Capture the cell that displays the provided text and extract its (X, Y) central coordinate. 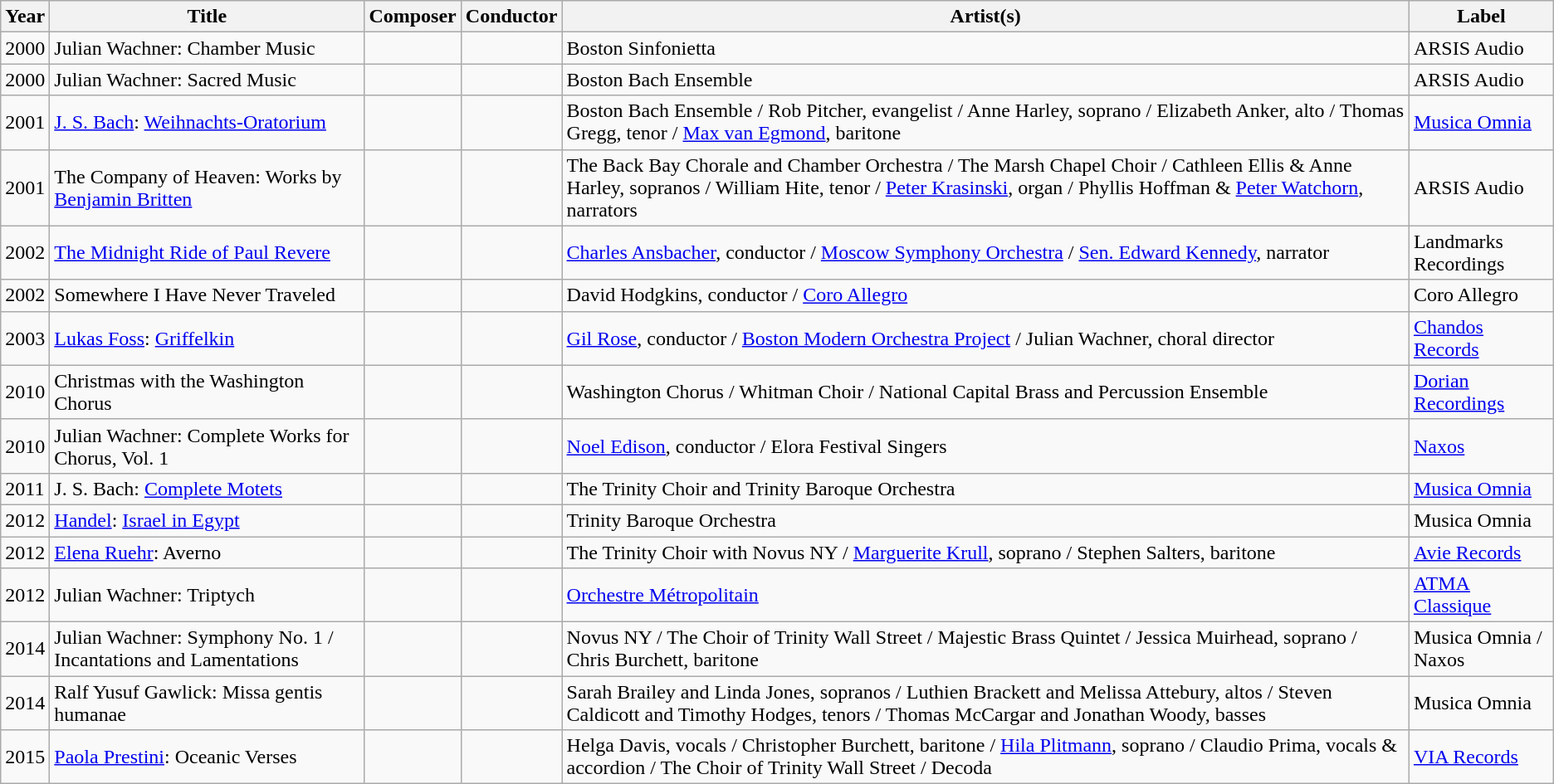
2011 (25, 489)
Boston Bach Ensemble (985, 80)
Lukas Foss: Griffelkin (208, 338)
The Trinity Choir and Trinity Baroque Orchestra (985, 489)
Musica Omnia / Naxos (1481, 649)
Julian Wachner: Sacred Music (208, 80)
Chandos Records (1481, 338)
Avie Records (1481, 552)
Julian Wachner: Chamber Music (208, 48)
Dorian Recordings (1481, 392)
Novus NY / The Choir of Trinity Wall Street / Majestic Brass Quintet / Jessica Muirhead, soprano / Chris Burchett, baritone (985, 649)
Year (25, 17)
Charles Ansbacher, conductor / Moscow Symphony Orchestra / Sen. Edward Kennedy, narrator (985, 252)
Handel: Israel in Egypt (208, 520)
The Company of Heaven: Works by Benjamin Britten (208, 187)
Christmas with the Washington Chorus (208, 392)
Julian Wachner: Symphony No. 1 / Incantations and Lamentations (208, 649)
ATMA Classique (1481, 596)
Somewhere I Have Never Traveled (208, 295)
Boston Sinfonietta (985, 48)
Ralf Yusuf Gawlick: Missa gentis humanae (208, 704)
The Trinity Choir with Novus NY / Marguerite Krull, soprano / Stephen Salters, baritone (985, 552)
Artist(s) (985, 17)
Noel Edison, conductor / Elora Festival Singers (985, 446)
David Hodgkins, conductor / Coro Allegro (985, 295)
J. S. Bach: Weihnachts-Oratorium (208, 123)
2015 (25, 757)
Title (208, 17)
Boston Bach Ensemble / Rob Pitcher, evangelist / Anne Harley, soprano / Elizabeth Anker, alto / Thomas Gregg, tenor / Max van Egmond, baritone (985, 123)
Composer (413, 17)
Coro Allegro (1481, 295)
2003 (25, 338)
Landmarks Recordings (1481, 252)
Gil Rose, conductor / Boston Modern Orchestra Project / Julian Wachner, choral director (985, 338)
VIA Records (1481, 757)
The Midnight Ride of Paul Revere (208, 252)
Conductor (511, 17)
Julian Wachner: Complete Works for Chorus, Vol. 1 (208, 446)
Trinity Baroque Orchestra (985, 520)
Elena Ruehr: Averno (208, 552)
J. S. Bach: Complete Motets (208, 489)
Paola Prestini: Oceanic Verses (208, 757)
Orchestre Métropolitain (985, 596)
Washington Chorus / Whitman Choir / National Capital Brass and Percussion Ensemble (985, 392)
Julian Wachner: Triptych (208, 596)
Label (1481, 17)
Naxos (1481, 446)
